Output the [x, y] coordinate of the center of the cell containing the given text.  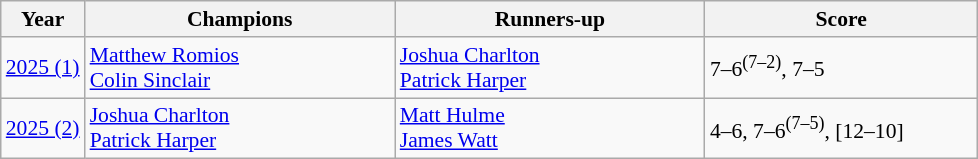
7–6(7–2), 7–5 [842, 68]
Matthew Romios Colin Sinclair [240, 68]
Champions [240, 19]
2025 (2) [43, 128]
Score [842, 19]
Matt Hulme James Watt [550, 128]
4–6, 7–6(7–5), [12–10] [842, 128]
Runners-up [550, 19]
2025 (1) [43, 68]
Year [43, 19]
